Extract the [X, Y] coordinate from the center of the cell holding the provided text.  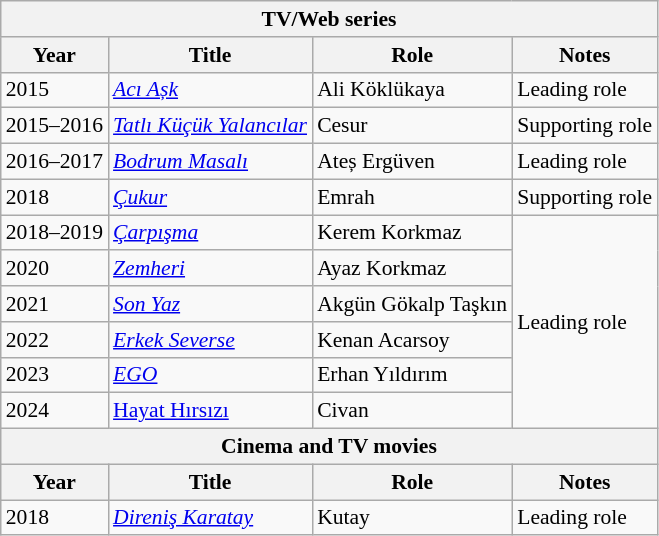
2016–2017 [54, 162]
Son Yaz [210, 304]
2015 [54, 90]
Kerem Korkmaz [412, 233]
Ali Köklükaya [412, 90]
Ateș Ergüven [412, 162]
Çukur [210, 197]
2018–2019 [54, 233]
TV/Web series [329, 19]
Kenan Acarsoy [412, 340]
Cinema and TV movies [329, 447]
2020 [54, 269]
Erhan Yıldırım [412, 375]
Cesur [412, 126]
Zemheri [210, 269]
2021 [54, 304]
2015–2016 [54, 126]
Emrah [412, 197]
Erkek Severse [210, 340]
2024 [54, 411]
Acı Așk [210, 90]
Direniş Karatay [210, 518]
Kutay [412, 518]
EGO [210, 375]
Bodrum Masalı [210, 162]
Civan [412, 411]
2023 [54, 375]
Hayat Hırsızı [210, 411]
Akgün Gökalp Taşkın [412, 304]
Tatlı Küçük Yalancılar [210, 126]
2022 [54, 340]
Ayaz Korkmaz [412, 269]
Çarpışma [210, 233]
